For the text-containing cell, return its midpoint in (x, y) coordinate format. 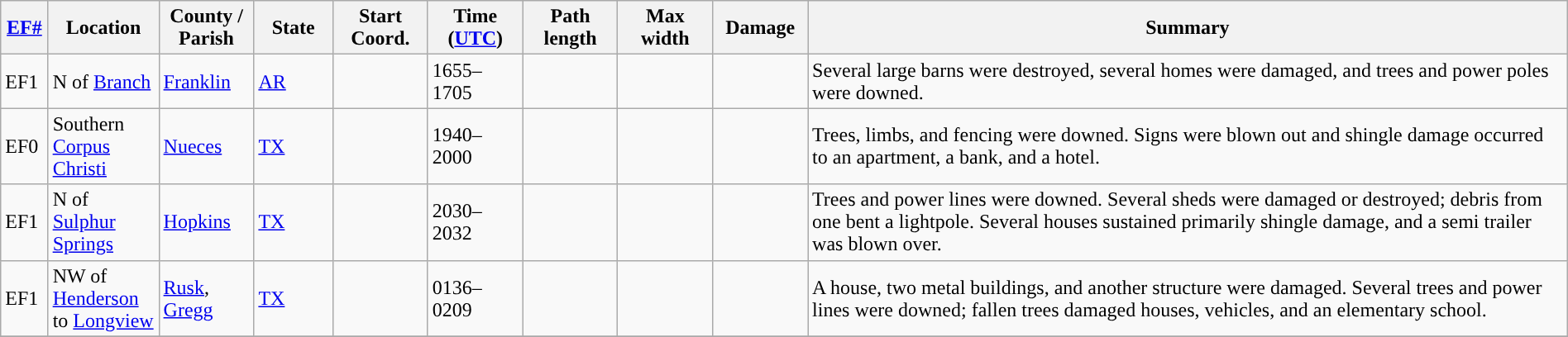
Damage (761, 28)
Nueces (207, 146)
AR (294, 81)
N of Sulphur Springs (103, 222)
1940–2000 (475, 146)
Rusk, Gregg (207, 298)
0136–0209 (475, 298)
EF0 (25, 146)
Trees, limbs, and fencing were downed. Signs were blown out and shingle damage occurred to an apartment, a bank, and a hotel. (1188, 146)
State (294, 28)
Franklin (207, 81)
N of Branch (103, 81)
Summary (1188, 28)
Hopkins (207, 222)
Southern Corpus Christi (103, 146)
NW of Henderson to Longview (103, 298)
Path length (571, 28)
Location (103, 28)
2030–2032 (475, 222)
Several large barns were destroyed, several homes were damaged, and trees and power poles were downed. (1188, 81)
Max width (665, 28)
Start Coord. (380, 28)
EF# (25, 28)
County / Parish (207, 28)
Time (UTC) (475, 28)
1655–1705 (475, 81)
